Search for the cell housing the specified text and yield its (x, y) center coordinate. 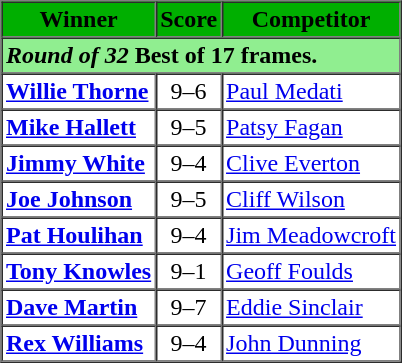
Patsy Fagan (312, 128)
Eddie Sinclair (312, 308)
Score (189, 20)
Jimmy White (79, 164)
Willie Thorne (79, 92)
Dave Martin (79, 308)
Pat Houlihan (79, 236)
Winner (79, 20)
Round of 32 Best of 17 frames. (202, 56)
Geoff Foulds (312, 272)
9–7 (189, 308)
Competitor (312, 20)
Paul Medati (312, 92)
Tony Knowles (79, 272)
John Dunning (312, 344)
Jim Meadowcroft (312, 236)
9–1 (189, 272)
9–6 (189, 92)
Joe Johnson (79, 200)
Rex Williams (79, 344)
Cliff Wilson (312, 200)
Mike Hallett (79, 128)
Clive Everton (312, 164)
